Extract the [X, Y] coordinate from the center of the cell holding the provided text.  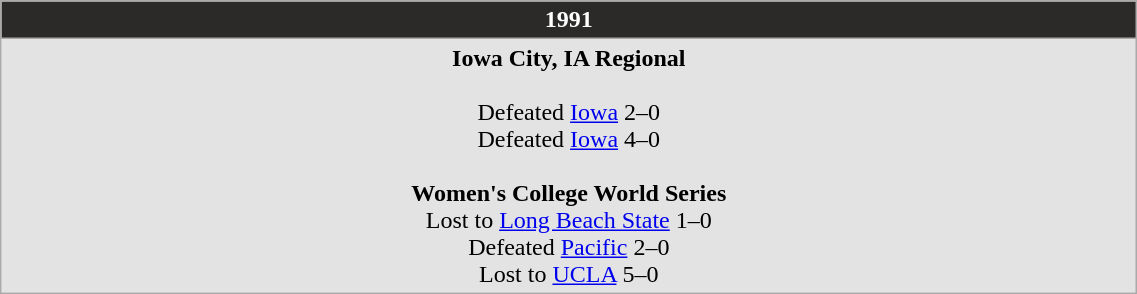
1991 [569, 20]
